Return [X, Y] of the center of cell containing provided text 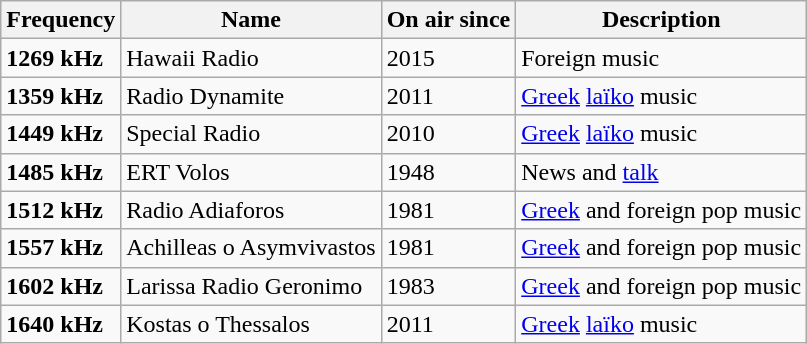
1557 kHz [61, 248]
Radio Adiaforos [251, 210]
Frequency [61, 20]
1485 kHz [61, 172]
1602 kHz [61, 286]
News and talk [662, 172]
1640 kHz [61, 324]
2010 [448, 134]
ERT Volos [251, 172]
Foreign music [662, 58]
1512 kHz [61, 210]
1948 [448, 172]
On air since [448, 20]
Larissa Radio Geronimo [251, 286]
1983 [448, 286]
Radio Dynamite [251, 96]
Achilleas o Asymvivastos [251, 248]
1269 kHz [61, 58]
1359 kHz [61, 96]
Hawaii Radio [251, 58]
2015 [448, 58]
Description [662, 20]
1449 kHz [61, 134]
Special Radio [251, 134]
Name [251, 20]
Kostas o Thessalos [251, 324]
